Capture the cell that displays the provided text and extract its [X, Y] central coordinate. 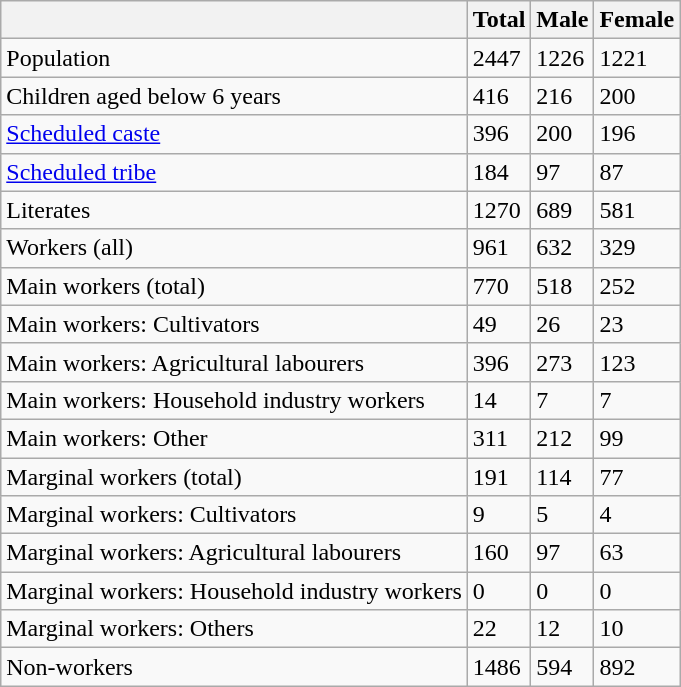
1221 [637, 58]
160 [499, 553]
1226 [562, 58]
581 [637, 210]
Marginal workers (total) [234, 477]
Main workers: Agricultural labourers [234, 362]
Male [562, 20]
49 [499, 324]
Workers (all) [234, 248]
Main workers: Cultivators [234, 324]
26 [562, 324]
4 [637, 515]
12 [562, 629]
Main workers (total) [234, 286]
Marginal workers: Cultivators [234, 515]
23 [637, 324]
311 [499, 438]
770 [499, 286]
Marginal workers: Agricultural labourers [234, 553]
10 [637, 629]
196 [637, 134]
216 [562, 96]
123 [637, 362]
961 [499, 248]
892 [637, 667]
Marginal workers: Others [234, 629]
Scheduled tribe [234, 172]
Scheduled caste [234, 134]
Population [234, 58]
518 [562, 286]
Marginal workers: Household industry workers [234, 591]
2447 [499, 58]
Children aged below 6 years [234, 96]
14 [499, 400]
191 [499, 477]
689 [562, 210]
329 [637, 248]
1486 [499, 667]
252 [637, 286]
273 [562, 362]
5 [562, 515]
114 [562, 477]
Main workers: Household industry workers [234, 400]
63 [637, 553]
22 [499, 629]
632 [562, 248]
Total [499, 20]
184 [499, 172]
77 [637, 477]
87 [637, 172]
594 [562, 667]
1270 [499, 210]
99 [637, 438]
9 [499, 515]
Main workers: Other [234, 438]
Literates [234, 210]
416 [499, 96]
Female [637, 20]
Non-workers [234, 667]
212 [562, 438]
